Scan for the cell matching the given text and deliver its [X, Y] coordinate at center. 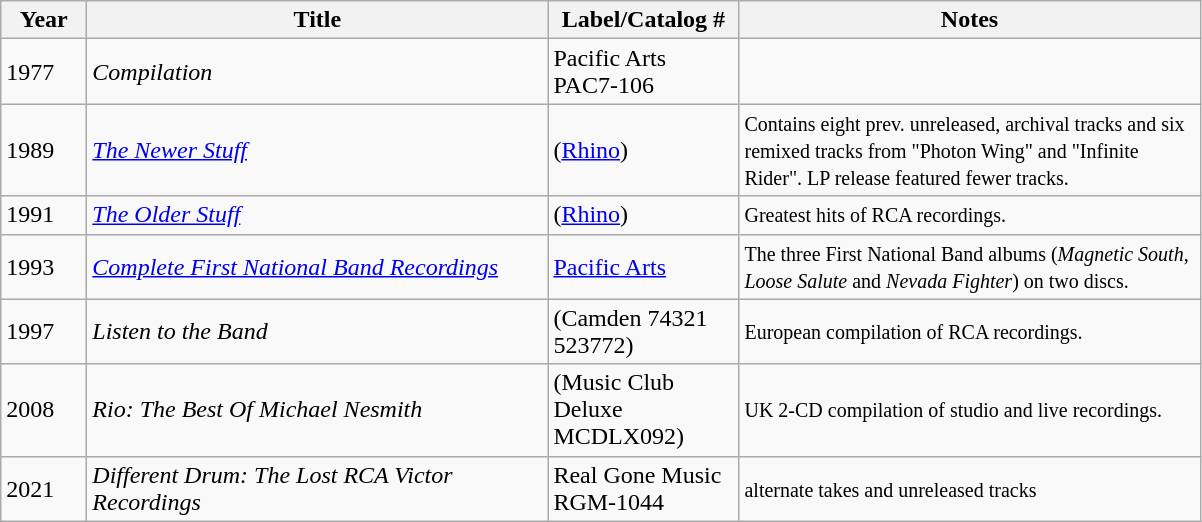
1977 [44, 72]
Pacific Arts [644, 266]
Year [44, 20]
Compilation [318, 72]
Different Drum: The Lost RCA Victor Recordings [318, 488]
UK 2-CD compilation of studio and live recordings. [970, 410]
1989 [44, 150]
1997 [44, 332]
The three First National Band albums (Magnetic South, Loose Salute and Nevada Fighter) on two discs. [970, 266]
Complete First National Band Recordings [318, 266]
1991 [44, 215]
Rio: The Best Of Michael Nesmith [318, 410]
Notes [970, 20]
The Newer Stuff [318, 150]
Contains eight prev. unreleased, archival tracks and six remixed tracks from "Photon Wing" and "Infinite Rider". LP release featured fewer tracks. [970, 150]
2008 [44, 410]
Pacific Arts PAC7-106 [644, 72]
Greatest hits of RCA recordings. [970, 215]
Real Gone Music RGM-1044 [644, 488]
The Older Stuff [318, 215]
alternate takes and unreleased tracks [970, 488]
European compilation of RCA recordings. [970, 332]
Title [318, 20]
Label/Catalog # [644, 20]
Listen to the Band [318, 332]
1993 [44, 266]
(Music Club Deluxe MCDLX092) [644, 410]
(Camden 74321 523772) [644, 332]
2021 [44, 488]
